Return [X, Y] of the center of cell containing provided text 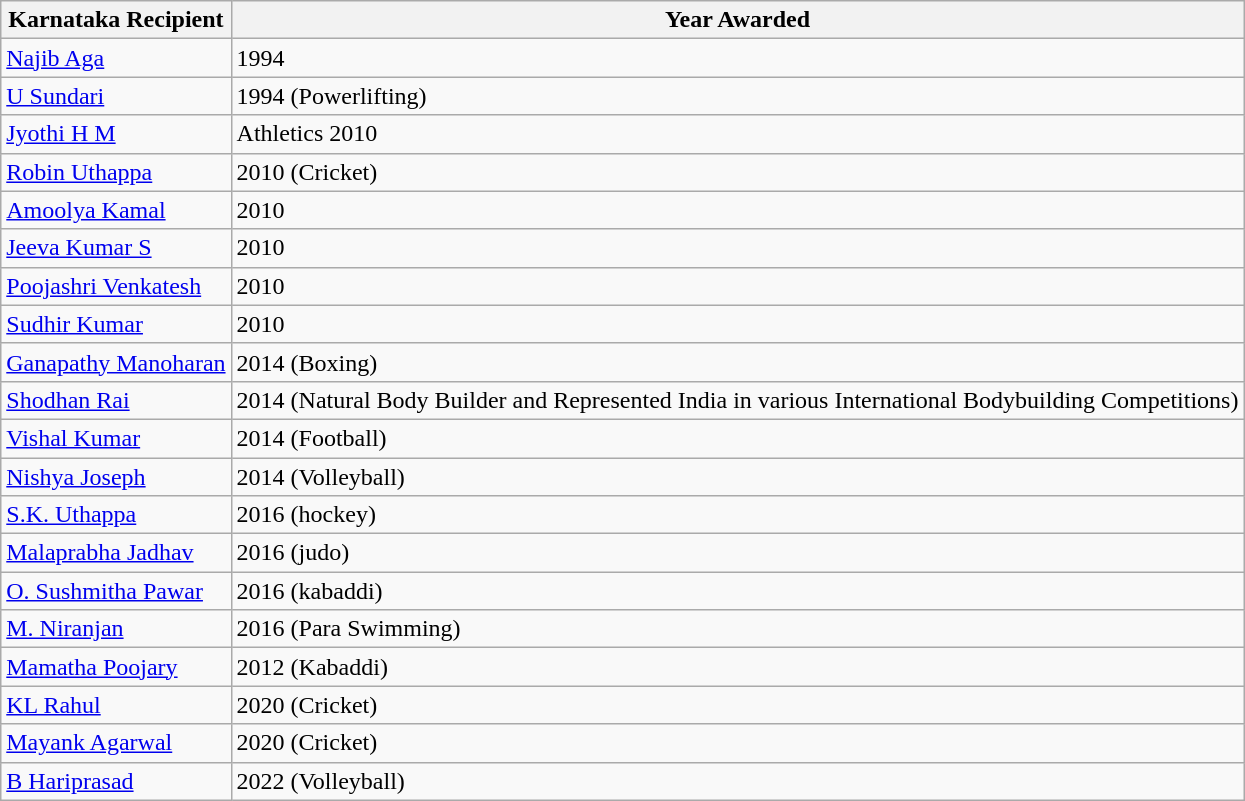
B Hariprasad [116, 781]
1994 (Powerlifting) [738, 96]
Amoolya Kamal [116, 210]
Ganapathy Manoharan [116, 362]
Shodhan Rai [116, 400]
U Sundari [116, 96]
2014 (Volleyball) [738, 477]
2010 (Cricket) [738, 172]
S.K. Uthappa [116, 515]
Jyothi H M [116, 134]
Jeeva Kumar S [116, 248]
2014 (Boxing) [738, 362]
Sudhir Kumar [116, 324]
Mamatha Poojary [116, 667]
2022 (Volleyball) [738, 781]
O. Sushmitha Pawar [116, 591]
2016 (hockey) [738, 515]
2014 (Football) [738, 438]
Karnataka Recipient [116, 20]
2014 (Natural Body Builder and Represented India in various International Bodybuilding Competitions) [738, 400]
Robin Uthappa [116, 172]
Poojashri Venkatesh [116, 286]
Malaprabha Jadhav [116, 553]
2016 (Para Swimming) [738, 629]
Mayank Agarwal [116, 743]
Najib Aga [116, 58]
1994 [738, 58]
2012 (Kabaddi) [738, 667]
Year Awarded [738, 20]
Nishya Joseph [116, 477]
M. Niranjan [116, 629]
2016 (kabaddi) [738, 591]
2016 (judo) [738, 553]
Vishal Kumar [116, 438]
Athletics 2010 [738, 134]
KL Rahul [116, 705]
